Output the [X, Y] coordinate of the center of the cell containing the given text.  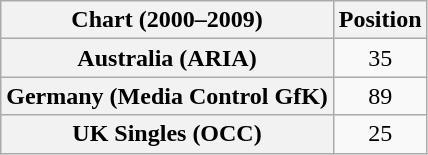
UK Singles (OCC) [168, 134]
Germany (Media Control GfK) [168, 96]
25 [380, 134]
Chart (2000–2009) [168, 20]
89 [380, 96]
Position [380, 20]
Australia (ARIA) [168, 58]
35 [380, 58]
